Return the (X, Y) coordinate for the center point of the cell that contains the specified text.  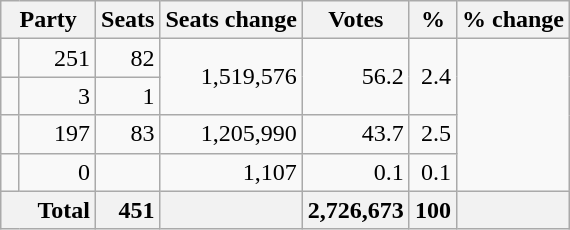
1 (128, 96)
% (432, 20)
0 (58, 172)
82 (128, 58)
Total (48, 210)
1,519,576 (231, 77)
Seats (128, 20)
% change (512, 20)
Party (48, 20)
2,726,673 (356, 210)
56.2 (356, 77)
2.5 (432, 134)
197 (58, 134)
3 (58, 96)
Seats change (231, 20)
251 (58, 58)
1,107 (231, 172)
83 (128, 134)
Votes (356, 20)
2.4 (432, 77)
43.7 (356, 134)
451 (128, 210)
100 (432, 210)
1,205,990 (231, 134)
